Find where the given text appears and provide that cell's center as [X, Y] coordinate. 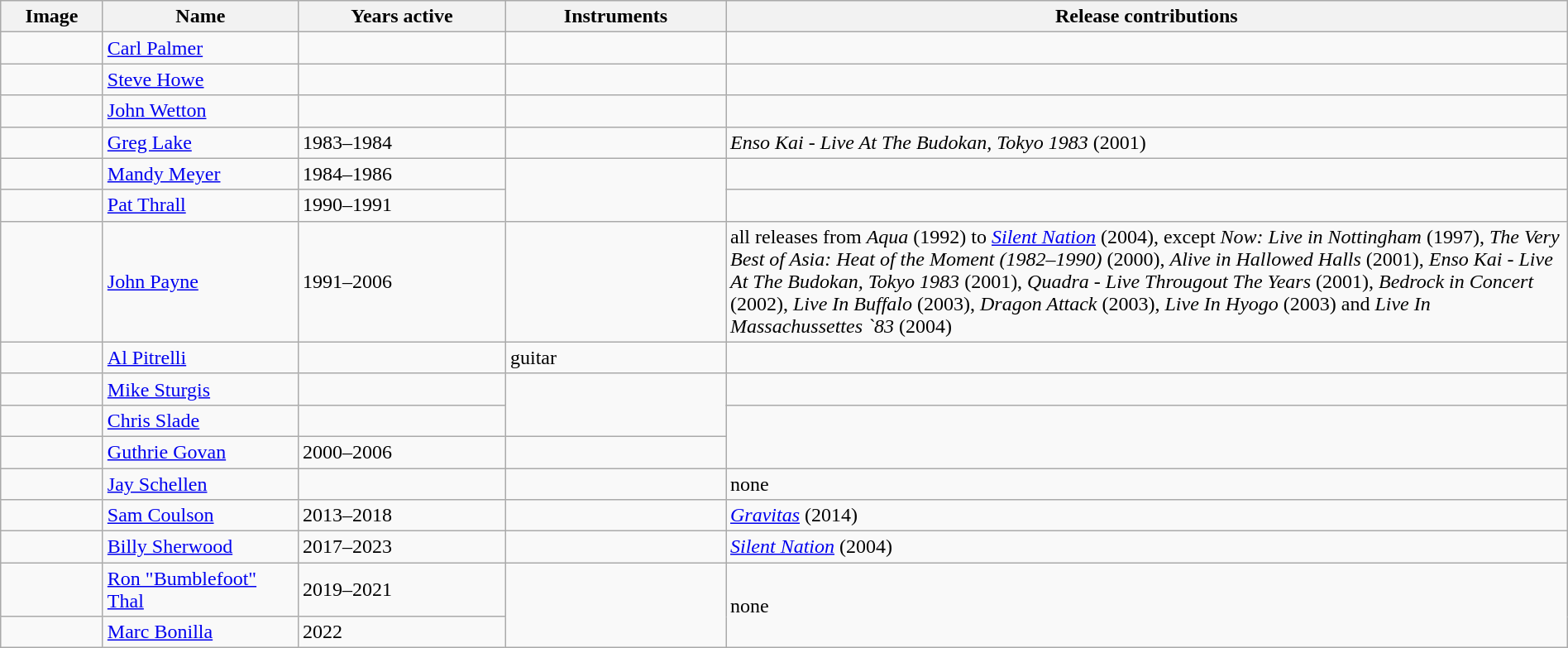
Sam Coulson [200, 516]
Pat Thrall [200, 205]
Al Pitrelli [200, 358]
Ron "Bumblefoot" Thal [200, 589]
2019–2021 [402, 589]
Steve Howe [200, 79]
Jay Schellen [200, 484]
Billy Sherwood [200, 547]
Silent Nation (2004) [1147, 547]
Mandy Meyer [200, 174]
2013–2018 [402, 516]
2017–2023 [402, 547]
Chris Slade [200, 420]
Years active [402, 17]
John Wetton [200, 111]
1990–1991 [402, 205]
Guthrie Govan [200, 452]
Instruments [615, 17]
Name [200, 17]
1983–1984 [402, 142]
1984–1986 [402, 174]
1991–2006 [402, 281]
Enso Kai - Live At The Budokan, Tokyo 1983 (2001) [1147, 142]
Greg Lake [200, 142]
Gravitas (2014) [1147, 516]
guitar [615, 358]
2022 [402, 632]
Mike Sturgis [200, 389]
2000–2006 [402, 452]
Carl Palmer [200, 48]
John Payne [200, 281]
Marc Bonilla [200, 632]
Release contributions [1147, 17]
Image [52, 17]
